Detect which cell encompasses the target text, then output its (X, Y) center coordinate. 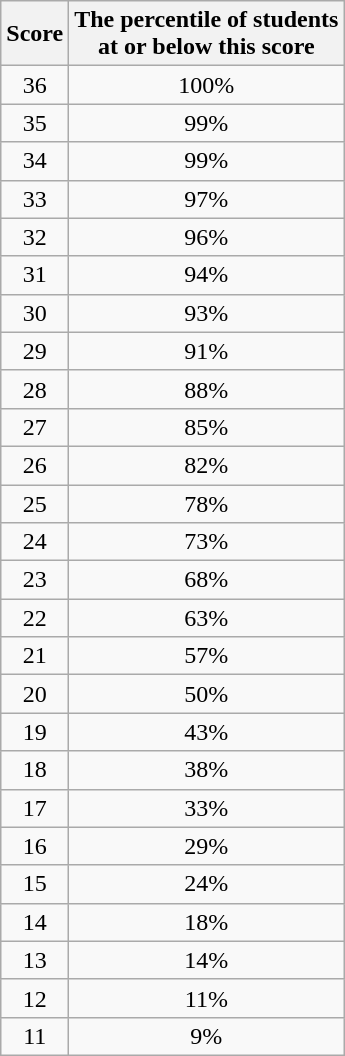
17 (35, 808)
27 (35, 427)
Score (35, 34)
14% (206, 960)
29% (206, 846)
33 (35, 199)
24 (35, 542)
88% (206, 389)
57% (206, 656)
14 (35, 922)
25 (35, 503)
13 (35, 960)
38% (206, 770)
93% (206, 313)
97% (206, 199)
31 (35, 275)
12 (35, 998)
68% (206, 580)
16 (35, 846)
22 (35, 618)
73% (206, 542)
36 (35, 85)
21 (35, 656)
9% (206, 1036)
The percentile of studentsat or below this score (206, 34)
91% (206, 351)
20 (35, 694)
63% (206, 618)
82% (206, 465)
35 (35, 123)
11% (206, 998)
28 (35, 389)
33% (206, 808)
26 (35, 465)
32 (35, 237)
94% (206, 275)
24% (206, 884)
18 (35, 770)
96% (206, 237)
34 (35, 161)
15 (35, 884)
43% (206, 732)
29 (35, 351)
78% (206, 503)
85% (206, 427)
23 (35, 580)
30 (35, 313)
50% (206, 694)
18% (206, 922)
100% (206, 85)
19 (35, 732)
11 (35, 1036)
